Detect which cell encompasses the target text, then output its (X, Y) center coordinate. 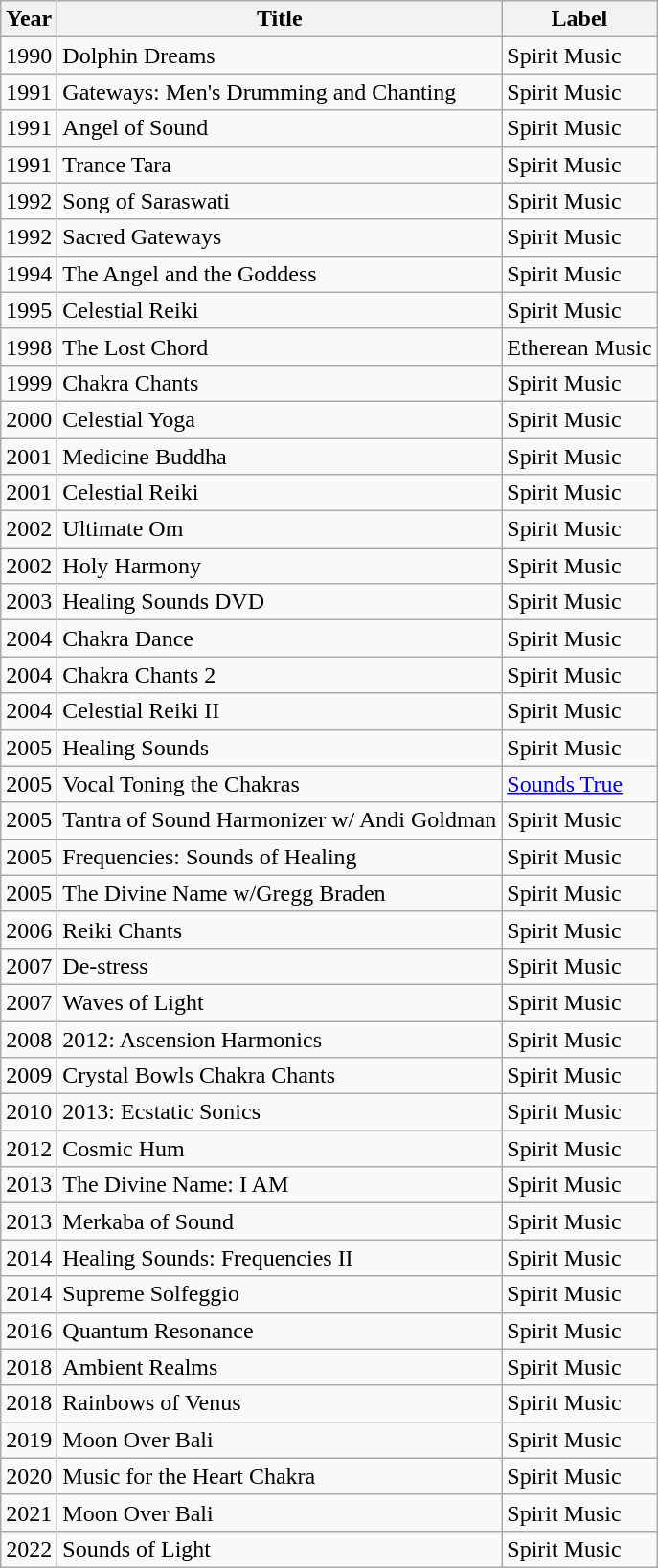
Chakra Chants (280, 383)
Etherean Music (579, 347)
Sacred Gateways (280, 237)
2012: Ascension Harmonics (280, 1039)
2010 (29, 1112)
Reiki Chants (280, 930)
Title (280, 19)
De-stress (280, 966)
1998 (29, 347)
Healing Sounds DVD (280, 602)
1994 (29, 274)
2009 (29, 1076)
Ultimate Om (280, 529)
2003 (29, 602)
Tantra of Sound Harmonizer w/ Andi Goldman (280, 820)
1990 (29, 56)
Gateways: Men's Drumming and Chanting (280, 92)
The Divine Name: I AM (280, 1185)
Healing Sounds: Frequencies II (280, 1258)
Crystal Bowls Chakra Chants (280, 1076)
Frequencies: Sounds of Healing (280, 857)
Music for the Heart Chakra (280, 1476)
The Lost Chord (280, 347)
Chakra Dance (280, 638)
Rainbows of Venus (280, 1403)
2019 (29, 1440)
The Divine Name w/Gregg Braden (280, 893)
Holy Harmony (280, 566)
Sounds of Light (280, 1549)
Medicine Buddha (280, 457)
Dolphin Dreams (280, 56)
Cosmic Hum (280, 1149)
1995 (29, 310)
Quantum Resonance (280, 1331)
2020 (29, 1476)
Healing Sounds (280, 748)
Supreme Solfeggio (280, 1294)
2022 (29, 1549)
Waves of Light (280, 1002)
Sounds True (579, 784)
The Angel and the Goddess (280, 274)
Year (29, 19)
1999 (29, 383)
2016 (29, 1331)
Angel of Sound (280, 128)
Song of Saraswati (280, 201)
Ambient Realms (280, 1367)
2021 (29, 1512)
2006 (29, 930)
Celestial Reiki II (280, 711)
Chakra Chants 2 (280, 675)
Celestial Yoga (280, 419)
2013: Ecstatic Sonics (280, 1112)
Trance Tara (280, 165)
Label (579, 19)
Merkaba of Sound (280, 1221)
2000 (29, 419)
2008 (29, 1039)
2012 (29, 1149)
Vocal Toning the Chakras (280, 784)
